Detect which cell encompasses the target text, then output its (x, y) center coordinate. 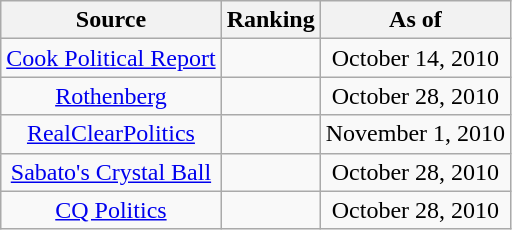
Rothenberg (111, 96)
As of (415, 20)
Cook Political Report (111, 58)
October 14, 2010 (415, 58)
Sabato's Crystal Ball (111, 172)
Source (111, 20)
November 1, 2010 (415, 134)
Ranking (270, 20)
CQ Politics (111, 210)
RealClearPolitics (111, 134)
